Extract the [X, Y] coordinate from the center of the cell holding the provided text.  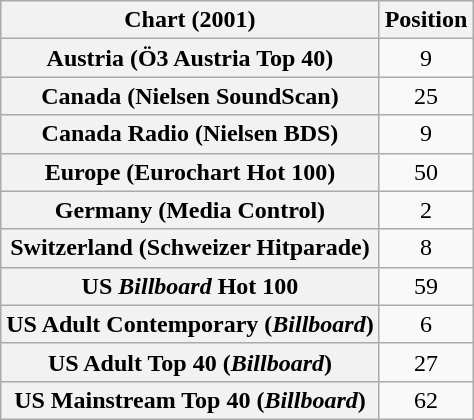
US Adult Contemporary (Billboard) [190, 324]
Switzerland (Schweizer Hitparade) [190, 248]
59 [426, 286]
Austria (Ö3 Austria Top 40) [190, 58]
8 [426, 248]
2 [426, 210]
6 [426, 324]
Canada Radio (Nielsen BDS) [190, 134]
US Adult Top 40 (Billboard) [190, 362]
25 [426, 96]
50 [426, 172]
Canada (Nielsen SoundScan) [190, 96]
Europe (Eurochart Hot 100) [190, 172]
Germany (Media Control) [190, 210]
US Billboard Hot 100 [190, 286]
US Mainstream Top 40 (Billboard) [190, 400]
Position [426, 20]
Chart (2001) [190, 20]
27 [426, 362]
62 [426, 400]
